Return [x, y] of the center of cell containing provided text 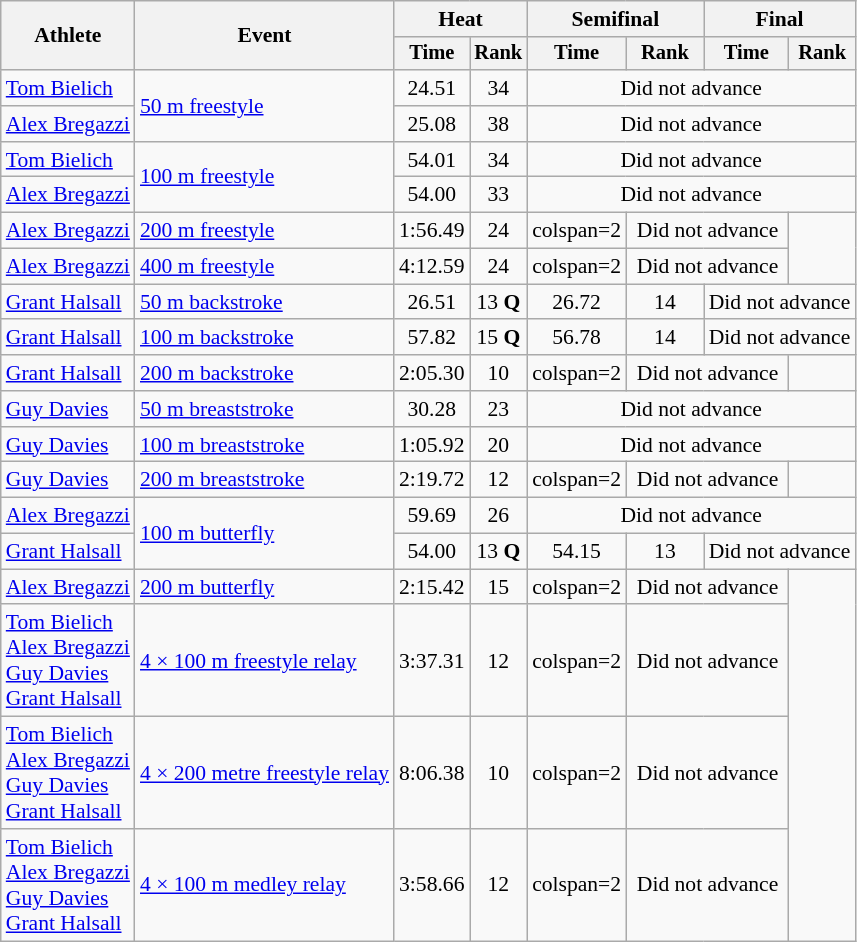
100 m breaststroke [264, 445]
25.08 [432, 124]
59.69 [432, 516]
20 [499, 445]
1:56.49 [432, 231]
15 Q [499, 338]
50 m breaststroke [264, 409]
38 [499, 124]
100 m freestyle [264, 178]
13 [665, 552]
50 m freestyle [264, 106]
26.72 [576, 302]
57.82 [432, 338]
4 × 100 m medley relay [264, 885]
30.28 [432, 409]
3:58.66 [432, 885]
400 m freestyle [264, 267]
2:05.30 [432, 373]
15 [499, 587]
4 × 100 m freestyle relay [264, 661]
Event [264, 36]
50 m backstroke [264, 302]
Athlete [68, 36]
33 [499, 195]
4:12.59 [432, 267]
200 m butterfly [264, 587]
200 m breaststroke [264, 480]
100 m butterfly [264, 534]
56.78 [576, 338]
2:19.72 [432, 480]
Final [780, 19]
Semifinal [616, 19]
1:05.92 [432, 445]
26 [499, 516]
2:15.42 [432, 587]
100 m backstroke [264, 338]
3:37.31 [432, 661]
4 × 200 metre freestyle relay [264, 773]
200 m freestyle [264, 231]
26.51 [432, 302]
200 m backstroke [264, 373]
Heat [460, 19]
54.01 [432, 160]
24.51 [432, 88]
23 [499, 409]
54.15 [576, 552]
8:06.38 [432, 773]
